Determine the [x, y] coordinate at the center of the cell enclosing the given text.  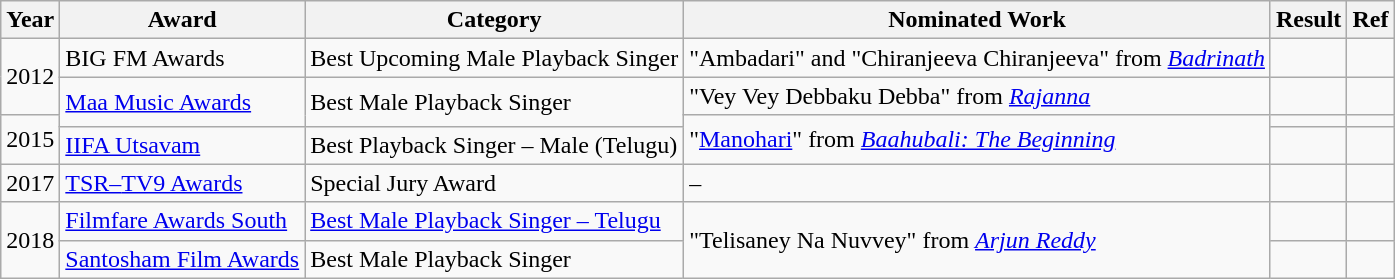
2018 [30, 240]
Ref [1370, 20]
Special Jury Award [494, 183]
Category [494, 20]
Best Upcoming Male Playback Singer [494, 58]
Maa Music Awards [182, 102]
"Ambadari" and "Chiranjeeva Chiranjeeva" from Badrinath [978, 58]
Year [30, 20]
Result [1308, 20]
– [978, 183]
Santosham Film Awards [182, 259]
"Manohari" from Baahubali: The Beginning [978, 140]
2012 [30, 77]
2015 [30, 140]
IIFA Utsavam [182, 145]
Award [182, 20]
"Vey Vey Debbaku Debba" from Rajanna [978, 96]
Best Male Playback Singer – Telugu [494, 221]
2017 [30, 183]
TSR–TV9 Awards [182, 183]
Filmfare Awards South [182, 221]
Nominated Work [978, 20]
"Telisaney Na Nuvvey" from Arjun Reddy [978, 240]
Best Playback Singer – Male (Telugu) [494, 145]
BIG FM Awards [182, 58]
